For the text-containing cell, return its midpoint in (X, Y) coordinate format. 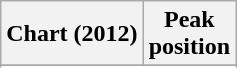
Peakposition (189, 34)
Chart (2012) (72, 34)
